Identify which cell holds the provided text, then report its (x, y) central coordinate. 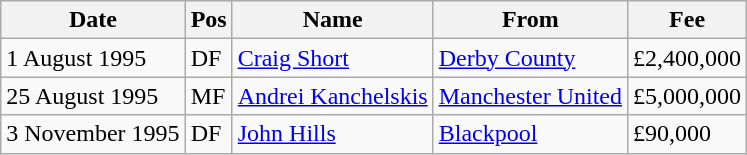
25 August 1995 (93, 96)
Fee (688, 20)
3 November 1995 (93, 134)
Name (332, 20)
Pos (208, 20)
1 August 1995 (93, 58)
Derby County (530, 58)
Blackpool (530, 134)
John Hills (332, 134)
Date (93, 20)
Manchester United (530, 96)
Craig Short (332, 58)
Andrei Kanchelskis (332, 96)
From (530, 20)
£2,400,000 (688, 58)
£5,000,000 (688, 96)
MF (208, 96)
£90,000 (688, 134)
